Output the (x, y) coordinate of the center of the cell containing the given text.  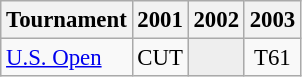
2003 (272, 20)
CUT (160, 58)
Tournament (66, 20)
2002 (216, 20)
U.S. Open (66, 58)
2001 (160, 20)
T61 (272, 58)
